Return the (x, y) coordinate for the center point of the cell that contains the specified text.  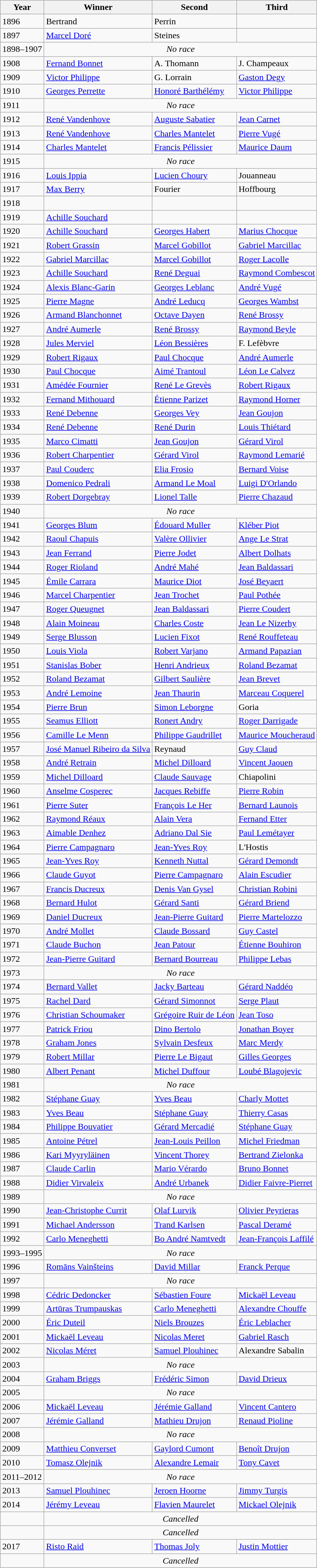
Georges Perrette (98, 91)
Goria (277, 707)
José Manuel Ribeiro da Silva (98, 749)
1930 (22, 371)
1909 (22, 77)
Nicolas Méret (98, 1351)
1958 (22, 763)
Guy Claud (277, 749)
1943 (22, 553)
1920 (22, 231)
Pierre Suter (98, 805)
Alexandre Chouffe (277, 1309)
Honoré Barthélémy (194, 91)
Robert Grassin (98, 245)
Gérard Mercadié (194, 1127)
Serge Plaut (277, 1001)
1898–1907 (22, 49)
Pierre Vugé (277, 133)
1919 (22, 217)
2000 (22, 1323)
Mickael Olejnik (277, 1504)
1917 (22, 189)
1927 (22, 329)
Éric Duteil (98, 1323)
Claude Sauvage (194, 777)
Michel Friedman (277, 1141)
1963 (22, 833)
Flavien Maurelet (194, 1504)
Cédric Dedoncker (98, 1294)
Gabriel Rasch (277, 1337)
Vincent Jaouen (277, 763)
Léon Le Calvez (277, 371)
Pierre Coudert (277, 609)
2010 (22, 1462)
Roger Darrigade (277, 721)
Sébastien Foure (194, 1294)
1947 (22, 609)
Guy Castel (277, 931)
Octave Dayen (194, 315)
Didier Faivre-Pierret (277, 1183)
Pierre Chazaud (277, 497)
1925 (22, 301)
Bernard Hulot (98, 903)
Winner (98, 7)
1932 (22, 399)
Michael Andersson (98, 1225)
Camille Le Menn (98, 735)
2014 (22, 1504)
Claude Carlin (98, 1169)
Sylvain Desfeux (194, 1043)
René Le Grevès (194, 385)
1941 (22, 525)
1942 (22, 539)
Charles Coste (194, 623)
Pascal Deramé (277, 1225)
1973 (22, 973)
André Lemoine (98, 693)
Adriano Dal Sie (194, 833)
1977 (22, 1029)
Graham Jones (98, 1043)
1911 (22, 105)
Roger Queugnet (98, 609)
Alexis Blanc-Garin (98, 287)
2007 (22, 1421)
Gérard Naddéo (277, 987)
Marc Merdy (277, 1043)
Bernard Launois (277, 805)
1993–1995 (22, 1253)
1896 (22, 21)
Olaf Lurvik (194, 1211)
Hoffbourg (277, 189)
1976 (22, 1015)
Michel Duffour (194, 1071)
1948 (22, 623)
1969 (22, 917)
Marcel Doré (98, 35)
Frédéric Simon (194, 1379)
Jean Trochet (194, 595)
Raymond Lemarié (277, 455)
Luigi D'Orlando (277, 483)
Chiapolini (277, 777)
1960 (22, 791)
1923 (22, 273)
Kari Myyryläinen (98, 1155)
Fernand Bonnet (98, 63)
Artūras Trumpauskas (98, 1309)
Pierre Martelozzo (277, 917)
Jonathan Boyer (277, 1029)
Raymond Beyle (277, 329)
1957 (22, 749)
Matthieu Converset (98, 1449)
1936 (22, 455)
Philippe Gaudrillet (194, 735)
Raymond Réaux (98, 819)
Albert Penant (98, 1071)
F. Lefèbvre (277, 343)
Elia Frosio (194, 469)
J. Champeaux (277, 63)
Georges Leblanc (194, 287)
Pierre Brun (98, 707)
Jean Thaurin (194, 693)
David Millar (194, 1267)
A. Thomann (194, 63)
Gaston Degy (277, 77)
Jean Ferrand (98, 553)
Maurice Daum (277, 147)
André Retrain (98, 763)
1966 (22, 875)
1933 (22, 413)
Tomasz Olejnik (98, 1462)
Robert Millar (98, 1057)
Aimé Trantoul (194, 371)
Philippe Lebas (277, 959)
Nicolas Meret (194, 1337)
Jean Toso (277, 1015)
2008 (22, 1435)
1916 (22, 175)
1912 (22, 119)
1921 (22, 245)
G. Lorrain (194, 77)
1949 (22, 637)
1955 (22, 721)
Anselme Cosperec (98, 791)
Philippe Bouvatier (98, 1127)
François Le Her (194, 805)
Tony Cavet (277, 1462)
1971 (22, 945)
Étienne Parizet (194, 399)
Olivier Peyrieras (277, 1211)
1913 (22, 133)
Serge Blusson (98, 637)
Bruno Bonnet (277, 1169)
1929 (22, 357)
Francis Ducreux (98, 889)
2004 (22, 1379)
Seamus Elliott (98, 721)
Grégoire Ruir de Léon (194, 1015)
Risto Raid (98, 1547)
Dino Bertolo (194, 1029)
Vincent Cantero (277, 1407)
Jean-Louis Peillon (194, 1141)
Maurice Diot (194, 581)
1992 (22, 1239)
Jeroen Hoorne (194, 1490)
Éric Leblacher (277, 1323)
Marceau Coquerel (277, 693)
Raymond Combescot (277, 273)
Year (22, 7)
1928 (22, 343)
Trand Karlsen (194, 1225)
2011–2012 (22, 1476)
1974 (22, 987)
Benoît Drujon (277, 1449)
1982 (22, 1099)
Fernand Mithouard (98, 399)
1938 (22, 483)
Roger Lacolle (277, 259)
Christian Robini (277, 889)
1954 (22, 707)
Thomas Joly (194, 1547)
Alain Moineau (98, 623)
Auguste Sabatier (194, 119)
Claude Bossard (194, 931)
1987 (22, 1169)
1988 (22, 1183)
Édouard Muller (194, 525)
André Vugé (277, 287)
Second (194, 7)
1996 (22, 1267)
Denis Van Gysel (194, 889)
Bernard Voise (277, 469)
1945 (22, 581)
Jean-François Laffilé (277, 1239)
Gérard Santi (194, 903)
Lionel Talle (194, 497)
1950 (22, 651)
Gilbert Saulière (194, 679)
1984 (22, 1127)
1940 (22, 511)
1914 (22, 147)
2002 (22, 1351)
1915 (22, 161)
René Deguai (194, 273)
Maurice Moucheraud (277, 735)
1999 (22, 1309)
Valère Ollivier (194, 539)
Graham Briggs (98, 1379)
Didier Virvaleix (98, 1183)
2001 (22, 1337)
Armand Le Moal (194, 483)
Jimmy Turgis (277, 1490)
2017 (22, 1547)
1983 (22, 1113)
Georges Vey (194, 413)
Kléber Piot (277, 525)
1956 (22, 735)
Armand Papazian (277, 651)
Charly Mottet (277, 1099)
Marcel Charpentier (98, 595)
Fernand Etter (277, 819)
2003 (22, 1365)
1967 (22, 889)
Steines (194, 35)
1989 (22, 1197)
Louis Viola (98, 651)
Bertrand Zielonka (277, 1155)
Bo André Namtvedt (194, 1239)
1980 (22, 1071)
1918 (22, 203)
Romāns Vainšteins (98, 1267)
Perrin (194, 21)
Antoine Pétrel (98, 1141)
Paul Pothée (277, 595)
René Rouffeteau (277, 637)
Francis Pélissier (194, 147)
Renaud Pioline (277, 1421)
Gaylord Cumont (194, 1449)
1964 (22, 847)
Louis Ippia (98, 175)
Aimable Denhez (98, 833)
Georges Habert (194, 231)
Lucien Choury (194, 175)
1926 (22, 315)
Max Berry (98, 189)
1970 (22, 931)
Paul Lemétayer (277, 833)
Jouanneau (277, 175)
Étienne Bouhiron (277, 945)
René Durin (194, 427)
Gérard Simonnot (194, 1001)
André Mahé (194, 567)
Bernard Vallet (98, 987)
Jean Patour (194, 945)
Daniel Ducreux (98, 917)
Marco Cimatti (98, 441)
Armand Blanchonnet (98, 315)
Émile Carrara (98, 581)
Fourier (194, 189)
Franck Perque (277, 1267)
Bernard Bourreau (194, 959)
Bertrand (98, 21)
André Mollet (98, 931)
1946 (22, 595)
Robert Charpentier (98, 455)
Raoul Chapuis (98, 539)
1965 (22, 861)
Simon Leborgne (194, 707)
Third (277, 7)
1897 (22, 35)
1968 (22, 903)
2006 (22, 1407)
Loubé Blagojevic (277, 1071)
1959 (22, 777)
Louis Thiétard (277, 427)
Gilles Georges (277, 1057)
1991 (22, 1225)
Robert Varjano (194, 651)
Mario Vérardo (194, 1169)
Robert Dorgebray (98, 497)
Pierre Robin (277, 791)
Jules Merviel (98, 343)
Ronert Andry (194, 721)
Alain Escudier (277, 875)
1975 (22, 1001)
Pierre Le Bigaut (194, 1057)
1978 (22, 1043)
Raymond Horner (277, 399)
Jean-Christophe Currit (98, 1211)
Mathieu Drujon (194, 1421)
1922 (22, 259)
Jacques Rebiffe (194, 791)
Alain Vera (194, 819)
1937 (22, 469)
1986 (22, 1155)
Ange Le Strat (277, 539)
Léon Bessières (194, 343)
Georges Wambst (277, 301)
André Leducq (194, 301)
Pierre Jodet (194, 553)
1924 (22, 287)
Rachel Dard (98, 1001)
Pierre Magne (98, 301)
1908 (22, 63)
Henri Andrieux (194, 665)
Roger Rioland (98, 567)
Gérard Demondt (277, 861)
L'Hostis (277, 847)
1990 (22, 1211)
David Drieux (277, 1379)
1952 (22, 679)
1979 (22, 1057)
Marius Chocque (277, 231)
1935 (22, 441)
Claude Buchon (98, 945)
1972 (22, 959)
Albert Dolhats (277, 553)
Vincent Thorey (194, 1155)
1962 (22, 819)
1981 (22, 1085)
1931 (22, 385)
1961 (22, 805)
Stanislas Bober (98, 665)
1985 (22, 1141)
1998 (22, 1294)
José Beyaert (277, 581)
Patrick Friou (98, 1029)
Lucien Fixot (194, 637)
Alexandre Sabalin (277, 1351)
Christian Schoumaker (98, 1015)
1910 (22, 91)
Amédée Fournier (98, 385)
Jean Le Nizerhy (277, 623)
Kenneth Nuttal (194, 861)
Jacky Barteau (194, 987)
Alexandre Lemair (194, 1462)
Domenico Pedrali (98, 483)
Reynaud (194, 749)
Niels Brouzes (194, 1323)
Jean Carnet (277, 119)
Gérard Briend (277, 903)
1934 (22, 427)
1939 (22, 497)
2009 (22, 1449)
André Urbanek (194, 1183)
Paul Couderc (98, 469)
1997 (22, 1281)
1953 (22, 693)
Jean Brevet (277, 679)
Justin Mottier (277, 1547)
Thierry Casas (277, 1113)
Jérémy Leveau (98, 1504)
2005 (22, 1393)
2013 (22, 1490)
Claude Guyot (98, 875)
Georges Blum (98, 525)
1944 (22, 567)
1951 (22, 665)
